Return the (x, y) coordinate for the center point of the cell that contains the specified text.  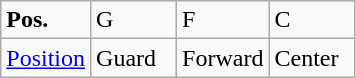
Guard (134, 58)
Center (312, 58)
C (312, 20)
Forward (223, 58)
F (223, 20)
Pos. (46, 20)
Position (46, 58)
G (134, 20)
